Provide the (x, y) coordinate of the cell's center where the given text is located.  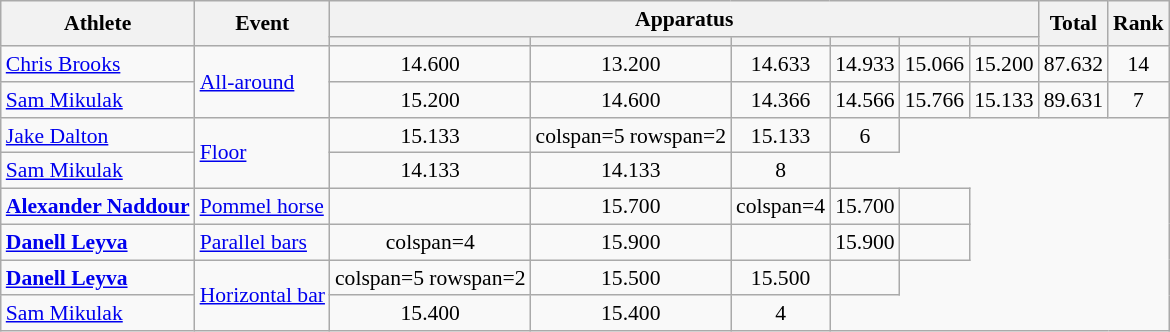
15.766 (934, 100)
6 (864, 136)
Floor (262, 154)
14.633 (780, 64)
14.933 (864, 64)
14 (1138, 64)
8 (780, 171)
Horizontal bar (262, 296)
Pommel horse (262, 207)
All-around (262, 82)
Parallel bars (262, 243)
7 (1138, 100)
Chris Brooks (98, 64)
4 (780, 314)
Total (1074, 24)
89.631 (1074, 100)
13.200 (632, 64)
Rank (1138, 24)
Athlete (98, 24)
87.632 (1074, 64)
Event (262, 24)
Alexander Naddour (98, 207)
15.066 (934, 64)
14.366 (780, 100)
14.566 (864, 100)
Apparatus (684, 19)
Jake Dalton (98, 136)
